Return the [x, y] coordinate for the center point of the cell that contains the specified text.  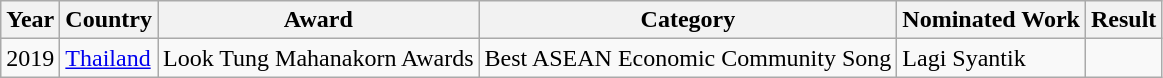
Category [688, 20]
Look Tung Mahanakorn Awards [319, 58]
Best ASEAN Economic Community Song [688, 58]
Country [109, 20]
Nominated Work [992, 20]
Award [319, 20]
Year [30, 20]
Lagi Syantik [992, 58]
Result [1123, 20]
Thailand [109, 58]
2019 [30, 58]
